Find where the given text appears and provide that cell's center as [X, Y] coordinate. 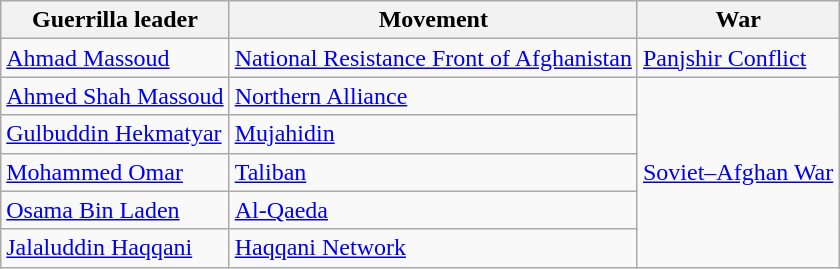
Osama Bin Laden [115, 210]
Haqqani Network [433, 248]
Northern Alliance [433, 96]
National Resistance Front of Afghanistan [433, 58]
Mujahidin [433, 134]
Panjshir Conflict [738, 58]
War [738, 20]
Taliban [433, 172]
Gulbuddin Hekmatyar [115, 134]
Jalaluddin Haqqani [115, 248]
Al-Qaeda [433, 210]
Guerrilla leader [115, 20]
Ahmed Shah Massoud [115, 96]
Ahmad Massoud [115, 58]
Mohammed Omar [115, 172]
Movement [433, 20]
Soviet–Afghan War [738, 172]
